For the text-containing cell, return its midpoint in [x, y] coordinate format. 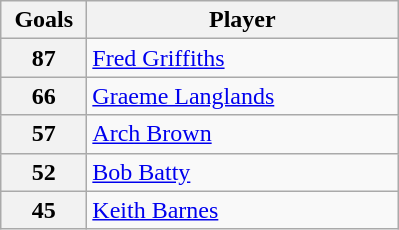
Goals [44, 20]
Bob Batty [242, 172]
45 [44, 210]
87 [44, 58]
66 [44, 96]
57 [44, 134]
Keith Barnes [242, 210]
Fred Griffiths [242, 58]
52 [44, 172]
Graeme Langlands [242, 96]
Player [242, 20]
Arch Brown [242, 134]
